Determine the [x, y] coordinate at the center of the cell enclosing the given text.  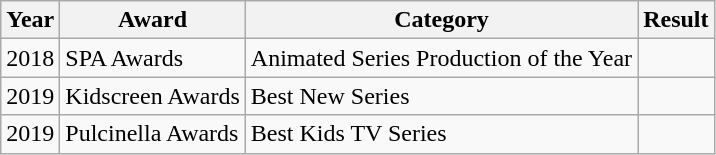
Kidscreen Awards [152, 96]
2018 [30, 58]
Category [441, 20]
Year [30, 20]
SPA Awards [152, 58]
Best Kids TV Series [441, 134]
Pulcinella Awards [152, 134]
Animated Series Production of the Year [441, 58]
Result [676, 20]
Best New Series [441, 96]
Award [152, 20]
